Extract the (x, y) coordinate from the center of the cell holding the provided text.  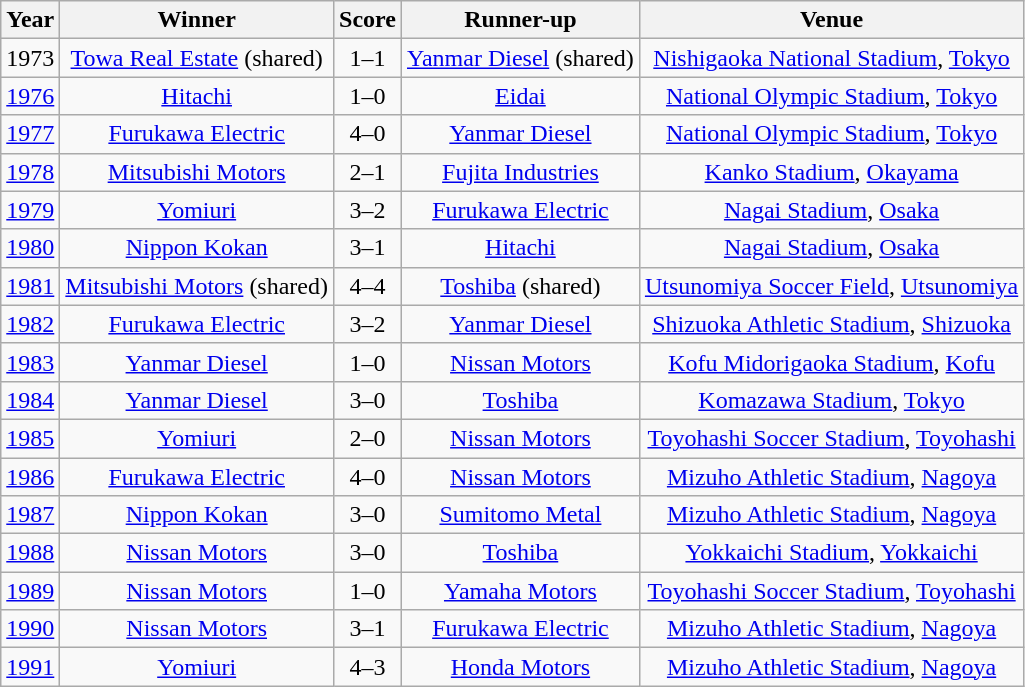
Kofu Midorigaoka Stadium, Kofu (831, 362)
Fujita Industries (520, 172)
Shizuoka Athletic Stadium, Shizuoka (831, 324)
Winner (197, 20)
1973 (30, 58)
Towa Real Estate (shared) (197, 58)
4–3 (368, 667)
Sumitomo Metal (520, 515)
1983 (30, 362)
Venue (831, 20)
Kanko Stadium, Okayama (831, 172)
Yanmar Diesel (shared) (520, 58)
1985 (30, 438)
1984 (30, 400)
Eidai (520, 96)
Honda Motors (520, 667)
1986 (30, 477)
1982 (30, 324)
1990 (30, 629)
1991 (30, 667)
Mitsubishi Motors (197, 172)
2–1 (368, 172)
Mitsubishi Motors (shared) (197, 286)
1978 (30, 172)
1976 (30, 96)
Toshiba (shared) (520, 286)
1977 (30, 134)
1980 (30, 248)
4–4 (368, 286)
Nishigaoka National Stadium, Tokyo (831, 58)
Yamaha Motors (520, 591)
Komazawa Stadium, Tokyo (831, 400)
1–1 (368, 58)
1989 (30, 591)
1987 (30, 515)
Runner-up (520, 20)
Utsunomiya Soccer Field, Utsunomiya (831, 286)
1979 (30, 210)
Year (30, 20)
1988 (30, 553)
1981 (30, 286)
Score (368, 20)
2–0 (368, 438)
Yokkaichi Stadium, Yokkaichi (831, 553)
